Extract the [X, Y] coordinate from the center of the cell holding the provided text.  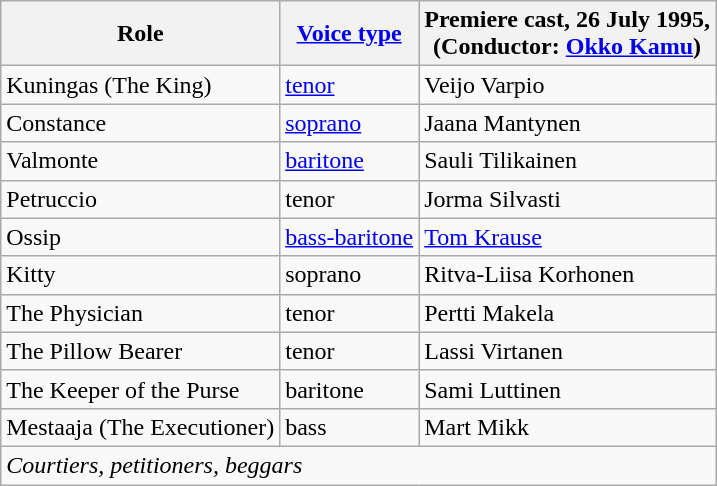
Constance [140, 123]
The Keeper of the Purse [140, 389]
Veijo Varpio [568, 85]
Jaana Mantynen [568, 123]
Ritva-Liisa Korhonen [568, 275]
Ossip [140, 237]
Role [140, 34]
The Physician [140, 313]
Jorma Silvasti [568, 199]
Courtiers, petitioners, beggars [358, 465]
bass [350, 427]
Kuningas (The King) [140, 85]
Mestaaja (The Executioner) [140, 427]
Tom Krause [568, 237]
Lassi Virtanen [568, 351]
Sauli Tilikainen [568, 161]
bass-baritone [350, 237]
The Pillow Bearer [140, 351]
Premiere cast, 26 July 1995,(Conductor: Okko Kamu) [568, 34]
Sami Luttinen [568, 389]
Kitty [140, 275]
Petruccio [140, 199]
Voice type [350, 34]
Pertti Makela [568, 313]
Mart Mikk [568, 427]
Valmonte [140, 161]
